Provide the (x, y) coordinate of the cell's center where the given text is located.  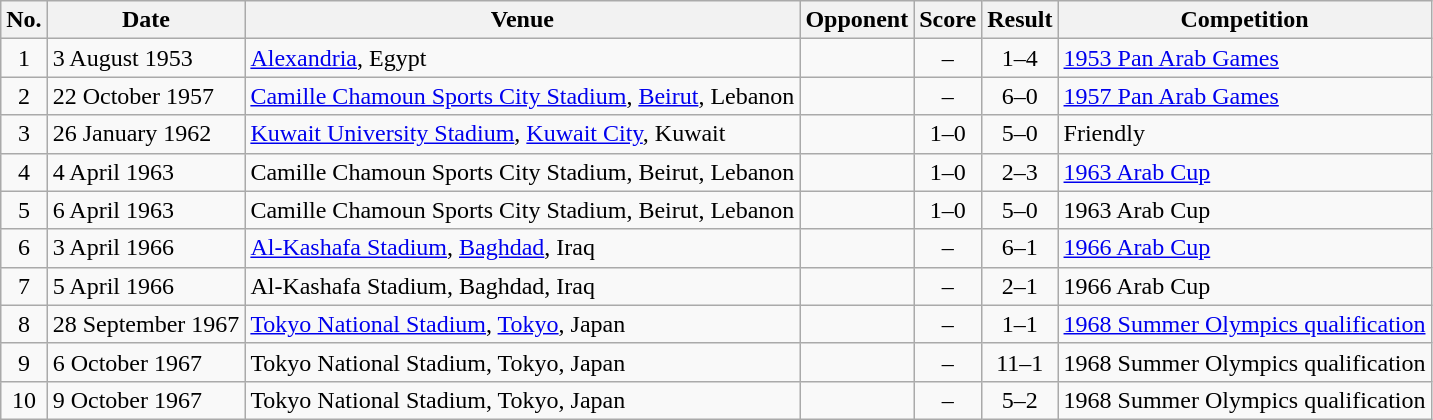
9 October 1967 (146, 400)
3 August 1953 (146, 58)
1 (24, 58)
5 April 1966 (146, 286)
Score (948, 20)
9 (24, 362)
28 September 1967 (146, 324)
1–1 (1020, 324)
Kuwait University Stadium, Kuwait City, Kuwait (522, 134)
3 (24, 134)
2–3 (1020, 172)
22 October 1957 (146, 96)
Result (1020, 20)
4 April 1963 (146, 172)
7 (24, 286)
6 (24, 248)
8 (24, 324)
2–1 (1020, 286)
Competition (1244, 20)
3 April 1966 (146, 248)
26 January 1962 (146, 134)
Friendly (1244, 134)
6–1 (1020, 248)
10 (24, 400)
6 October 1967 (146, 362)
1–4 (1020, 58)
Opponent (857, 20)
4 (24, 172)
Venue (522, 20)
1957 Pan Arab Games (1244, 96)
6 April 1963 (146, 210)
Alexandria, Egypt (522, 58)
6–0 (1020, 96)
1953 Pan Arab Games (1244, 58)
No. (24, 20)
Date (146, 20)
11–1 (1020, 362)
5 (24, 210)
5–2 (1020, 400)
2 (24, 96)
